Locate the cell with the specified text and output its (X, Y) center coordinate. 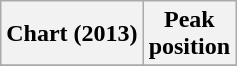
Peakposition (189, 34)
Chart (2013) (72, 34)
